Return [X, Y] of the center of cell containing provided text 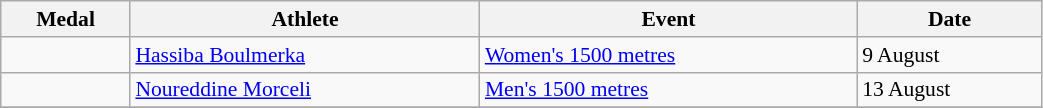
Event [668, 19]
Hassiba Boulmerka [304, 55]
Medal [66, 19]
9 August [950, 55]
Noureddine Morceli [304, 90]
Men's 1500 metres [668, 90]
13 August [950, 90]
Date [950, 19]
Athlete [304, 19]
Women's 1500 metres [668, 55]
